Extract the (X, Y) coordinate from the center of the cell holding the provided text.  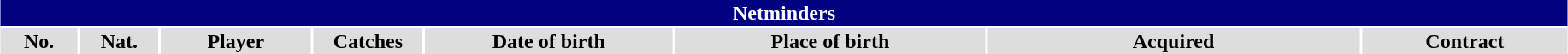
No. (39, 41)
Player (236, 41)
Catches (368, 41)
Contract (1465, 41)
Place of birth (830, 41)
Nat. (120, 41)
Date of birth (549, 41)
Netminders (783, 13)
Acquired (1173, 41)
